Find where the given text appears and provide that cell's center as [X, Y] coordinate. 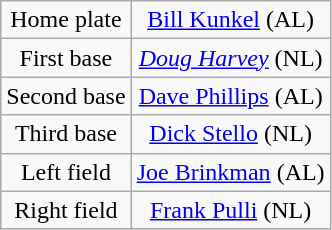
Bill Kunkel (AL) [230, 20]
Right field [66, 210]
Left field [66, 172]
Home plate [66, 20]
Joe Brinkman (AL) [230, 172]
Third base [66, 134]
Doug Harvey (NL) [230, 58]
Second base [66, 96]
First base [66, 58]
Dick Stello (NL) [230, 134]
Frank Pulli (NL) [230, 210]
Dave Phillips (AL) [230, 96]
